Locate the cell with the specified text and output its (X, Y) center coordinate. 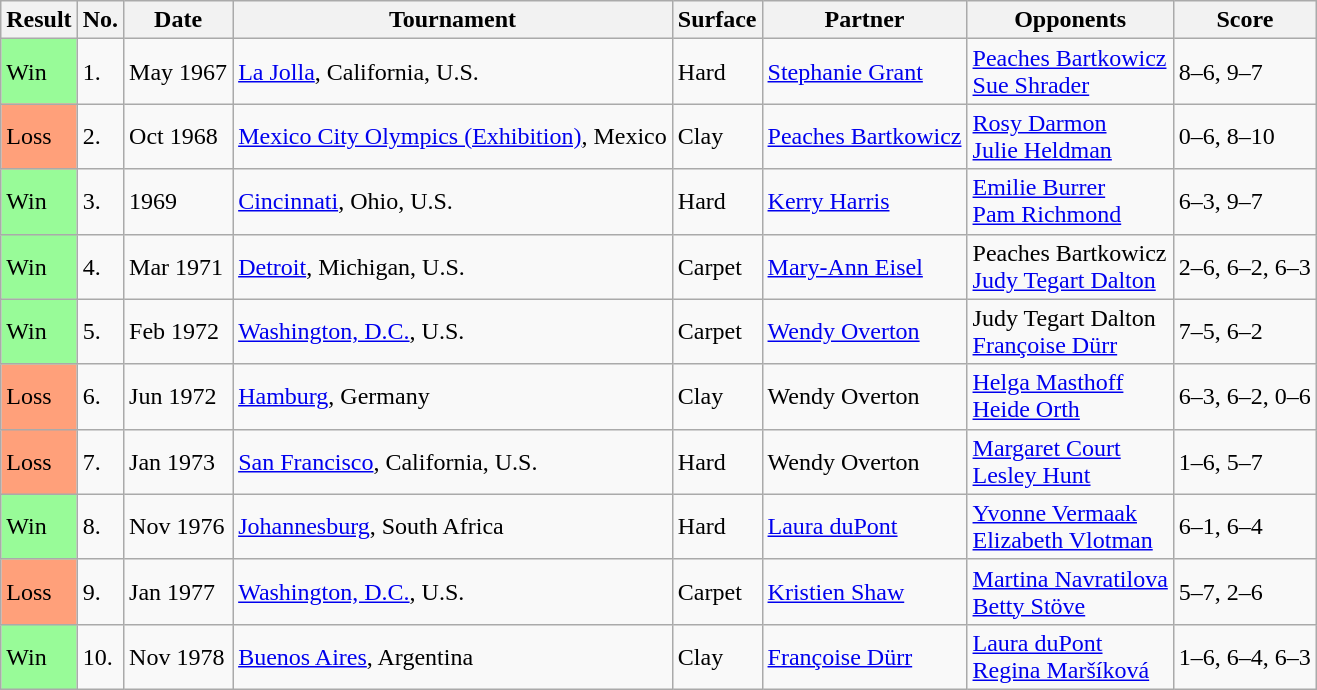
Kerry Harris (864, 202)
8. (100, 526)
Nov 1978 (178, 656)
Peaches Bartkowicz Judy Tegart Dalton (1070, 266)
Margaret Court Lesley Hunt (1070, 462)
Tournament (453, 20)
Jan 1973 (178, 462)
Mar 1971 (178, 266)
Françoise Dürr (864, 656)
7–5, 6–2 (1244, 332)
Mary-Ann Eisel (864, 266)
Partner (864, 20)
Laura duPont Regina Maršíková (1070, 656)
La Jolla, California, U.S. (453, 72)
Date (178, 20)
Johannesburg, South Africa (453, 526)
8–6, 9–7 (1244, 72)
Stephanie Grant (864, 72)
Hamburg, Germany (453, 396)
3. (100, 202)
Helga Masthoff Heide Orth (1070, 396)
Judy Tegart Dalton Françoise Dürr (1070, 332)
Oct 1968 (178, 136)
Nov 1976 (178, 526)
7. (100, 462)
Buenos Aires, Argentina (453, 656)
Jun 1972 (178, 396)
Result (39, 20)
May 1967 (178, 72)
1–6, 5–7 (1244, 462)
No. (100, 20)
1. (100, 72)
5–7, 2–6 (1244, 592)
6–3, 9–7 (1244, 202)
Opponents (1070, 20)
Laura duPont (864, 526)
4. (100, 266)
Rosy Darmon Julie Heldman (1070, 136)
9. (100, 592)
2–6, 6–2, 6–3 (1244, 266)
Peaches Bartkowicz (864, 136)
Score (1244, 20)
Feb 1972 (178, 332)
Peaches Bartkowicz Sue Shrader (1070, 72)
Mexico City Olympics (Exhibition), Mexico (453, 136)
1–6, 6–4, 6–3 (1244, 656)
5. (100, 332)
Cincinnati, Ohio, U.S. (453, 202)
6–3, 6–2, 0–6 (1244, 396)
0–6, 8–10 (1244, 136)
Emilie Burrer Pam Richmond (1070, 202)
Jan 1977 (178, 592)
1969 (178, 202)
Surface (717, 20)
Yvonne Vermaak Elizabeth Vlotman (1070, 526)
2. (100, 136)
6. (100, 396)
6–1, 6–4 (1244, 526)
Martina Navratilova Betty Stöve (1070, 592)
Kristien Shaw (864, 592)
San Francisco, California, U.S. (453, 462)
10. (100, 656)
Detroit, Michigan, U.S. (453, 266)
